Identify which cell holds the provided text, then report its (x, y) central coordinate. 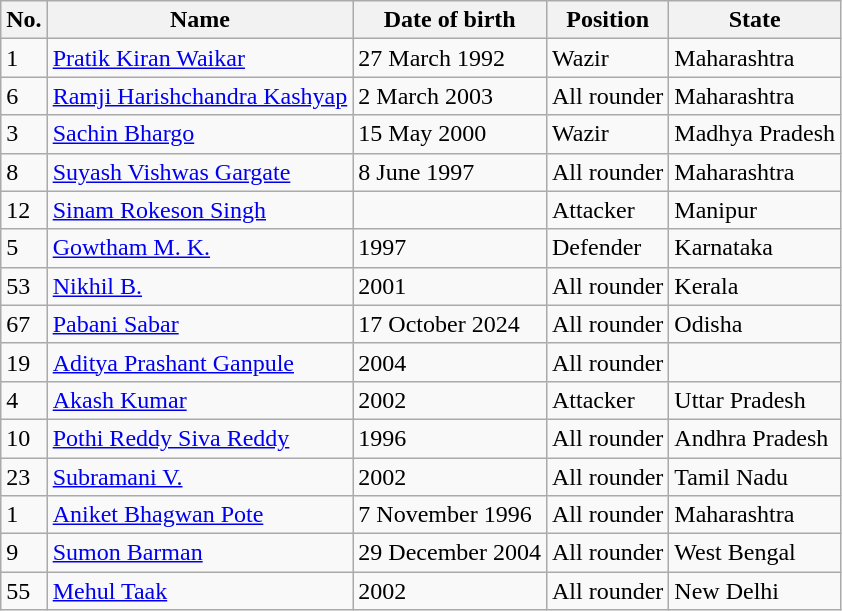
Manipur (755, 210)
Kerala (755, 286)
12 (24, 210)
Karnataka (755, 248)
Defender (607, 248)
Nikhil B. (200, 286)
23 (24, 477)
8 June 1997 (450, 172)
Madhya Pradesh (755, 134)
Uttar Pradesh (755, 400)
Odisha (755, 324)
2 March 2003 (450, 96)
Ramji Harishchandra Kashyap (200, 96)
Sinam Rokeson Singh (200, 210)
Andhra Pradesh (755, 438)
2004 (450, 362)
West Bengal (755, 553)
Suyash Vishwas Gargate (200, 172)
Subramani V. (200, 477)
Tamil Nadu (755, 477)
Sachin Bhargo (200, 134)
2001 (450, 286)
19 (24, 362)
Pothi Reddy Siva Reddy (200, 438)
Akash Kumar (200, 400)
15 May 2000 (450, 134)
Gowtham M. K. (200, 248)
55 (24, 591)
Sumon Barman (200, 553)
7 November 1996 (450, 515)
Pabani Sabar (200, 324)
Aditya Prashant Ganpule (200, 362)
27 March 1992 (450, 58)
8 (24, 172)
Pratik Kiran Waikar (200, 58)
No. (24, 20)
Name (200, 20)
1996 (450, 438)
Position (607, 20)
State (755, 20)
Mehul Taak (200, 591)
53 (24, 286)
29 December 2004 (450, 553)
New Delhi (755, 591)
4 (24, 400)
1997 (450, 248)
67 (24, 324)
3 (24, 134)
17 October 2024 (450, 324)
6 (24, 96)
10 (24, 438)
Date of birth (450, 20)
9 (24, 553)
Aniket Bhagwan Pote (200, 515)
5 (24, 248)
